Locate the cell with the specified text and output its (x, y) center coordinate. 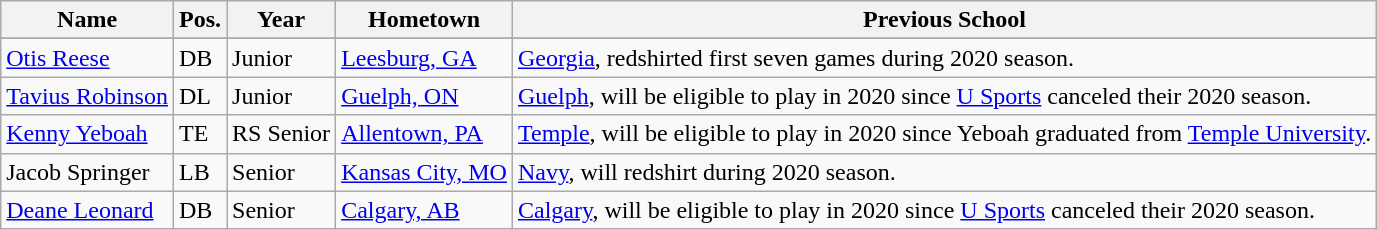
Kansas City, MO (424, 172)
Hometown (424, 20)
LB (200, 172)
Jacob Springer (88, 172)
Georgia, redshirted first seven games during 2020 season. (944, 58)
Calgary, will be eligible to play in 2020 since U Sports canceled their 2020 season. (944, 210)
Kenny Yeboah (88, 134)
TE (200, 134)
Leesburg, GA (424, 58)
Allentown, PA (424, 134)
Temple, will be eligible to play in 2020 since Yeboah graduated from Temple University. (944, 134)
Calgary, AB (424, 210)
Deane Leonard (88, 210)
Navy, will redshirt during 2020 season. (944, 172)
Otis Reese (88, 58)
Previous School (944, 20)
RS Senior (282, 134)
Tavius Robinson (88, 96)
Name (88, 20)
DL (200, 96)
Pos. (200, 20)
Year (282, 20)
Guelph, ON (424, 96)
Guelph, will be eligible to play in 2020 since U Sports canceled their 2020 season. (944, 96)
